Detect which cell encompasses the target text, then output its [x, y] center coordinate. 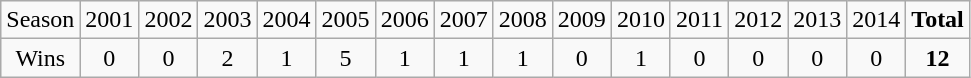
2007 [464, 20]
2003 [228, 20]
2008 [522, 20]
Total [938, 20]
2001 [110, 20]
2009 [582, 20]
2014 [876, 20]
2005 [346, 20]
2002 [168, 20]
2 [228, 58]
2006 [404, 20]
2010 [640, 20]
Wins [40, 58]
2012 [758, 20]
5 [346, 58]
2013 [818, 20]
2011 [699, 20]
Season [40, 20]
12 [938, 58]
2004 [286, 20]
